Return (x, y) of the center of cell containing provided text 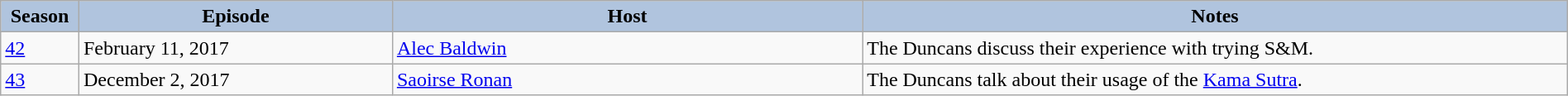
Episode (235, 17)
Host (627, 17)
Notes (1216, 17)
December 2, 2017 (235, 79)
Season (40, 17)
43 (40, 79)
The Duncans talk about their usage of the Kama Sutra. (1216, 79)
Saoirse Ronan (627, 79)
Alec Baldwin (627, 48)
The Duncans discuss their experience with trying S&M. (1216, 48)
February 11, 2017 (235, 48)
42 (40, 48)
